For the text-containing cell, return its midpoint in [X, Y] coordinate format. 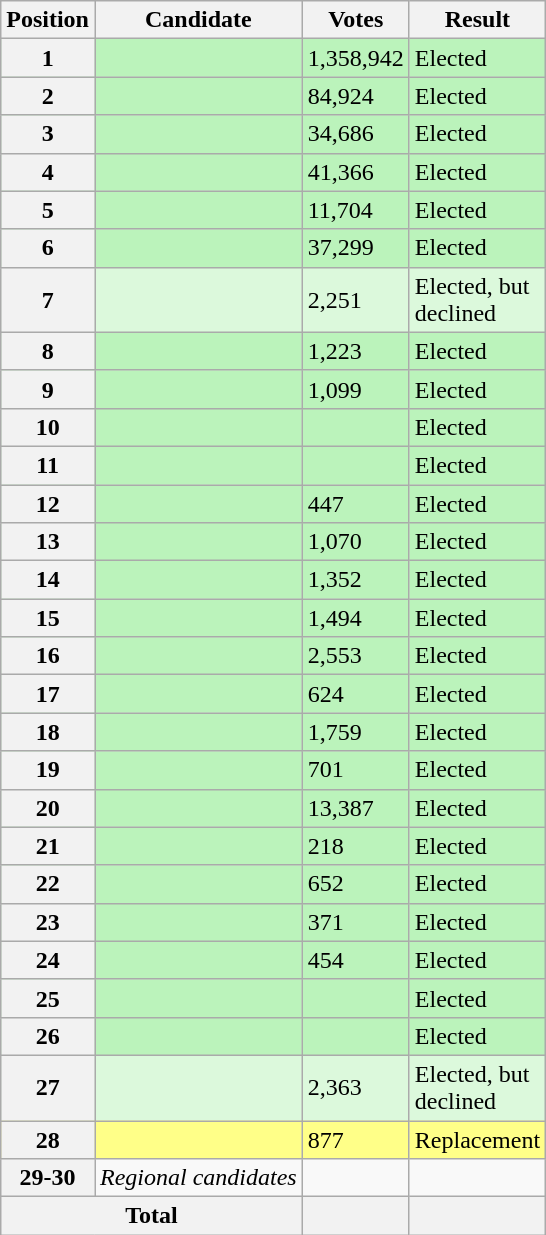
24 [48, 960]
13,387 [356, 808]
1,358,942 [356, 58]
877 [356, 1139]
22 [48, 884]
16 [48, 656]
701 [356, 770]
29-30 [48, 1178]
447 [356, 503]
6 [48, 248]
19 [48, 770]
23 [48, 922]
2,251 [356, 300]
21 [48, 846]
1,070 [356, 542]
34,686 [356, 134]
26 [48, 1036]
Regional candidates [198, 1178]
10 [48, 427]
4 [48, 172]
8 [48, 351]
11 [48, 465]
9 [48, 389]
2,553 [356, 656]
7 [48, 300]
84,924 [356, 96]
Result [477, 20]
1,494 [356, 618]
454 [356, 960]
11,704 [356, 210]
1,099 [356, 389]
41,366 [356, 172]
Candidate [198, 20]
12 [48, 503]
1,352 [356, 580]
17 [48, 694]
2 [48, 96]
13 [48, 542]
27 [48, 1088]
15 [48, 618]
652 [356, 884]
Position [48, 20]
1 [48, 58]
37,299 [356, 248]
20 [48, 808]
28 [48, 1139]
Total [152, 1216]
Votes [356, 20]
218 [356, 846]
5 [48, 210]
624 [356, 694]
371 [356, 922]
2,363 [356, 1088]
18 [48, 732]
3 [48, 134]
14 [48, 580]
Replacement [477, 1139]
25 [48, 998]
1,223 [356, 351]
1,759 [356, 732]
